Determine the [X, Y] coordinate at the center of the cell enclosing the given text.  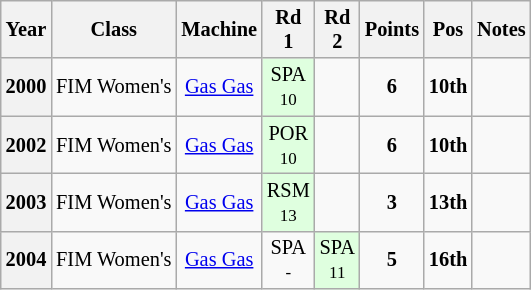
Year [26, 29]
2004 [26, 260]
2002 [26, 145]
Rd1 [288, 29]
Notes [501, 29]
Points [392, 29]
Rd2 [338, 29]
13th [448, 202]
Machine [219, 29]
2003 [26, 202]
RSM13 [288, 202]
POR10 [288, 145]
SPA- [288, 260]
SPA10 [288, 87]
16th [448, 260]
Pos [448, 29]
5 [392, 260]
Class [114, 29]
SPA11 [338, 260]
3 [392, 202]
2000 [26, 87]
